For the text-containing cell, return its midpoint in [X, Y] coordinate format. 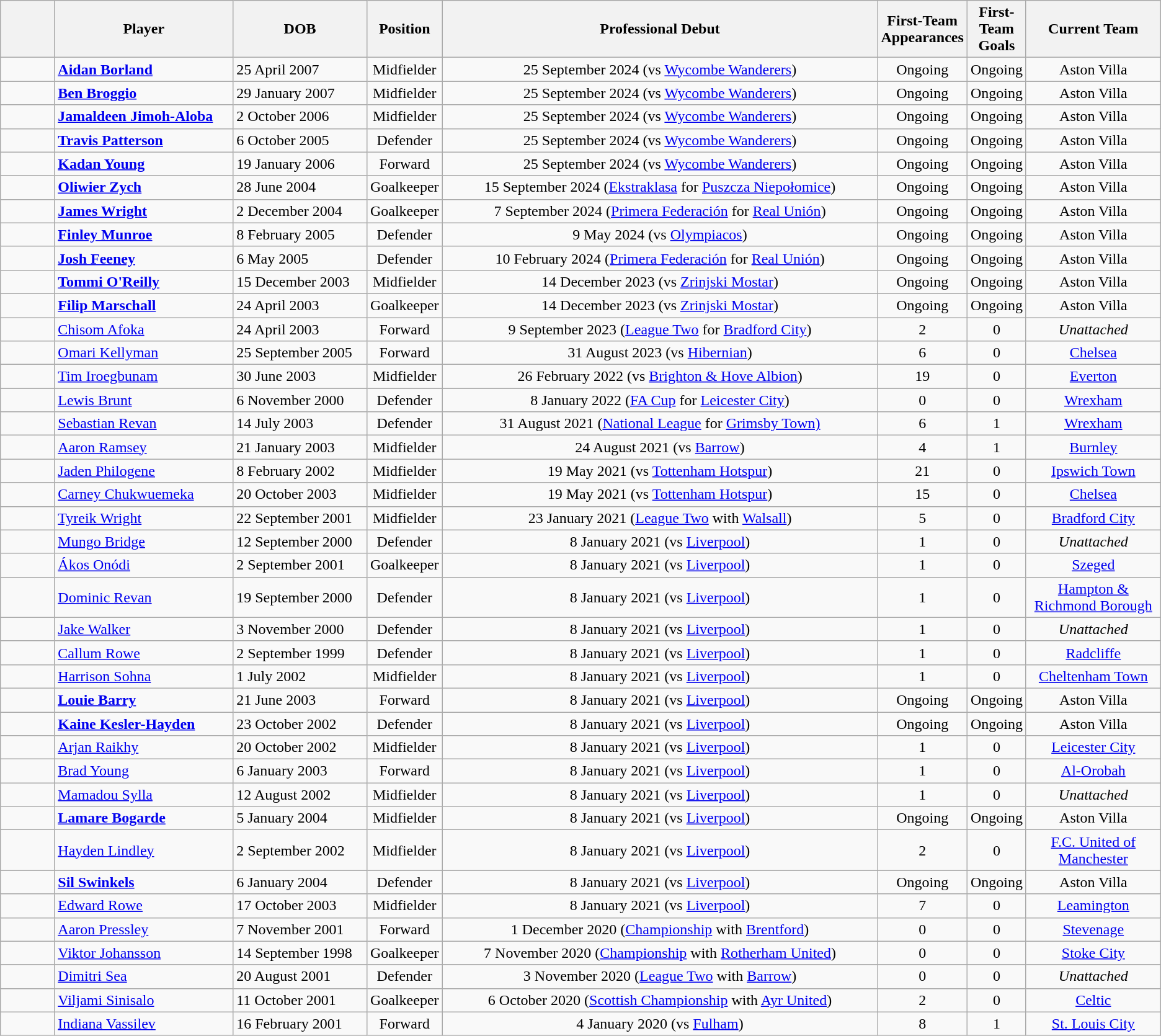
Kaine Kesler-Hayden [144, 724]
16 February 2001 [300, 1024]
4 January 2020 (vs Fulham) [660, 1024]
19 [922, 377]
Position [404, 29]
DOB [300, 29]
Dimitri Sea [144, 976]
Hampton & Richmond Borough [1093, 597]
1 December 2020 (Championship with Brentford) [660, 929]
9 September 2023 (League Two for Bradford City) [660, 329]
10 February 2024 (Primera Federación for Real Unión) [660, 258]
20 August 2001 [300, 976]
Lamare Bogarde [144, 818]
6 October 2005 [300, 140]
F.C. United of Manchester [1093, 850]
Ben Broggio [144, 93]
Carney Chukwuemeka [144, 494]
17 October 2003 [300, 906]
8 [922, 1024]
Aidan Borland [144, 69]
Mamadou Sylla [144, 795]
26 February 2022 (vs Brighton & Hove Albion) [660, 377]
Mungo Bridge [144, 542]
Travis Patterson [144, 140]
Tyreik Wright [144, 518]
23 January 2021 (League Two with Walsall) [660, 518]
7 November 2001 [300, 929]
Louie Barry [144, 700]
3 November 2000 [300, 629]
St. Louis City [1093, 1024]
24 August 2021 (vs Barrow) [660, 447]
Sil Swinkels [144, 882]
Stoke City [1093, 953]
31 August 2023 (vs Hibernian) [660, 353]
Ipswich Town [1093, 471]
Harrison Sohna [144, 676]
2 September 2002 [300, 850]
19 January 2006 [300, 164]
25 April 2007 [300, 69]
Hayden Lindley [144, 850]
Edward Rowe [144, 906]
Aaron Ramsey [144, 447]
Leicester City [1093, 748]
Stevenage [1093, 929]
5 January 2004 [300, 818]
15 December 2003 [300, 282]
8 February 2005 [300, 234]
Filip Marschall [144, 305]
Everton [1093, 377]
9 May 2024 (vs Olympiacos) [660, 234]
21 January 2003 [300, 447]
4 [922, 447]
8 January 2022 (FA Cup for Leicester City) [660, 400]
Viktor Johansson [144, 953]
6 October 2020 (Scottish Championship with Ayr United) [660, 1000]
Arjan Raikhy [144, 748]
First-Team Goals [996, 29]
Oliwier Zych [144, 187]
2 December 2004 [300, 211]
Player [144, 29]
11 October 2001 [300, 1000]
First-Team Appearances [922, 29]
8 February 2002 [300, 471]
1 July 2002 [300, 676]
Viljami Sinisalo [144, 1000]
Tim Iroegbunam [144, 377]
20 October 2002 [300, 748]
Szeged [1093, 565]
21 June 2003 [300, 700]
Lewis Brunt [144, 400]
28 June 2004 [300, 187]
2 September 2001 [300, 565]
15 September 2024 (Ekstraklasa for Puszcza Niepołomice) [660, 187]
12 August 2002 [300, 795]
6 January 2003 [300, 771]
14 September 1998 [300, 953]
Leamington [1093, 906]
Celtic [1093, 1000]
Dominic Revan [144, 597]
7 [922, 906]
5 [922, 518]
30 June 2003 [300, 377]
Chisom Afoka [144, 329]
Jamaldeen Jimoh-Aloba [144, 117]
7 November 2020 (Championship with Rotherham United) [660, 953]
Current Team [1093, 29]
Bradford City [1093, 518]
6 November 2000 [300, 400]
Sebastian Revan [144, 424]
6 May 2005 [300, 258]
6 January 2004 [300, 882]
3 November 2020 (League Two with Barrow) [660, 976]
Finley Munroe [144, 234]
Tommi O'Reilly [144, 282]
7 September 2024 (Primera Federación for Real Unión) [660, 211]
Omari Kellyman [144, 353]
Burnley [1093, 447]
12 September 2000 [300, 542]
29 January 2007 [300, 93]
Ákos Onódi [144, 565]
20 October 2003 [300, 494]
14 July 2003 [300, 424]
Josh Feeney [144, 258]
Radcliffe [1093, 653]
23 October 2002 [300, 724]
2 October 2006 [300, 117]
Jake Walker [144, 629]
Kadan Young [144, 164]
Aaron Pressley [144, 929]
Jaden Philogene [144, 471]
Indiana Vassilev [144, 1024]
21 [922, 471]
James Wright [144, 211]
Callum Rowe [144, 653]
Al-Orobah [1093, 771]
Brad Young [144, 771]
25 September 2005 [300, 353]
2 September 1999 [300, 653]
Cheltenham Town [1093, 676]
19 September 2000 [300, 597]
Professional Debut [660, 29]
22 September 2001 [300, 518]
15 [922, 494]
31 August 2021 (National League for Grimsby Town) [660, 424]
